Capture the cell that displays the provided text and extract its (X, Y) central coordinate. 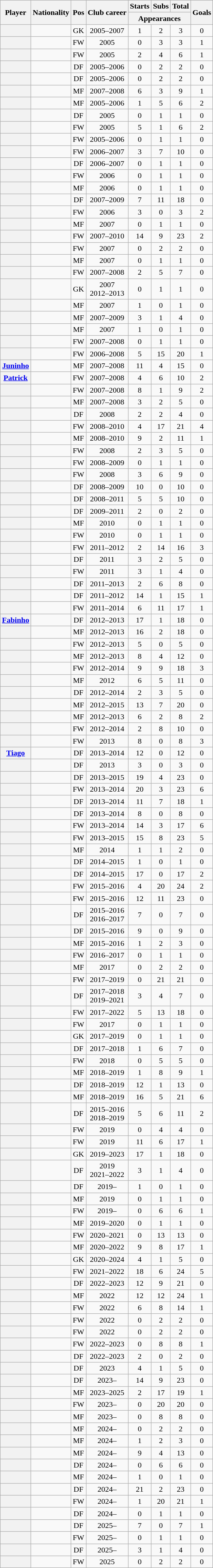
2019–2023 (107, 1154)
2018 (107, 1061)
2012–2015 (107, 705)
Goals (202, 12)
2019–2020 (107, 1223)
Starts (140, 6)
2005–2007 (107, 31)
2020–2021 (107, 1235)
Appearances (160, 18)
2012 (107, 680)
2021–2022 (107, 1271)
2016–2017 (107, 955)
2017–20182019–2021 (107, 996)
2011–2013 (107, 584)
Total (181, 6)
2009–2011 (107, 511)
Player (16, 12)
2020–2024 (107, 1259)
Patrick (16, 378)
Juninho (16, 366)
2020–2022 (107, 1247)
Subs (161, 6)
2008–2011 (107, 499)
Nationality (51, 12)
2007–2010 (107, 236)
20192021–2022 (107, 1171)
2017–2022 (107, 1012)
2023–2025 (107, 1393)
Club career (107, 12)
2015–20162018–2019 (107, 1113)
2025 (107, 1562)
Tiago (16, 753)
2014 (107, 850)
2011–2014 (107, 608)
Pos (78, 12)
2015–20162016–2017 (107, 914)
2023 (107, 1368)
Fabinho (16, 620)
2006–2008 (107, 354)
20072012–2013 (107, 289)
2017–2018 (107, 1049)
